Detect which cell encompasses the target text, then output its (X, Y) center coordinate. 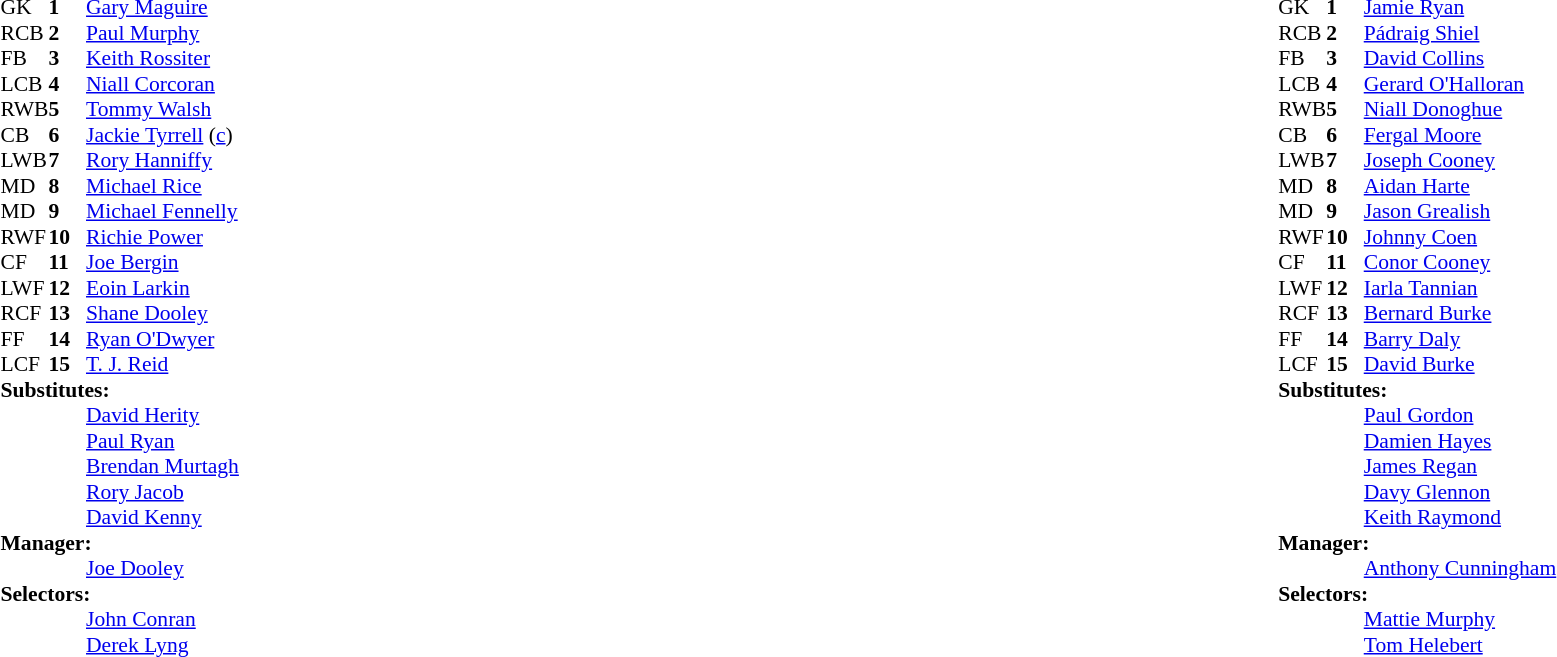
John Conran (162, 619)
Jackie Tyrrell (c) (162, 135)
Davy Glennon (1460, 492)
Paul Gordon (1460, 415)
David Collins (1460, 59)
Joe Dooley (162, 569)
Barry Daly (1460, 339)
Bernard Burke (1460, 313)
Brendan Murtagh (162, 467)
Niall Corcoran (162, 84)
Joe Bergin (162, 263)
Rory Jacob (162, 492)
Eoin Larkin (162, 288)
Tommy Walsh (162, 109)
Ryan O'Dwyer (162, 339)
Damien Hayes (1460, 441)
David Kenny (162, 517)
Shane Dooley (162, 313)
Aidan Harte (1460, 186)
Mattie Murphy (1460, 619)
T. J. Reid (162, 365)
David Herity (162, 415)
Fergal Moore (1460, 135)
David Burke (1460, 365)
Richie Power (162, 237)
Rory Hanniffy (162, 161)
Michael Fennelly (162, 211)
Iarla Tannian (1460, 288)
Paul Ryan (162, 441)
Jason Grealish (1460, 211)
Pádraig Shiel (1460, 33)
Anthony Cunningham (1460, 569)
Gerard O'Halloran (1460, 84)
Johnny Coen (1460, 237)
James Regan (1460, 467)
Keith Raymond (1460, 517)
Joseph Cooney (1460, 161)
Conor Cooney (1460, 263)
Michael Rice (162, 186)
Paul Murphy (162, 33)
Keith Rossiter (162, 59)
Niall Donoghue (1460, 109)
